Provide the [X, Y] coordinate of the cell's center where the given text is located.  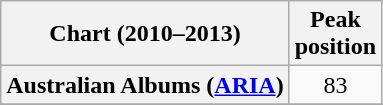
Australian Albums (ARIA) [145, 85]
Chart (2010–2013) [145, 34]
Peakposition [335, 34]
83 [335, 85]
